Identify which cell holds the provided text, then report its (X, Y) central coordinate. 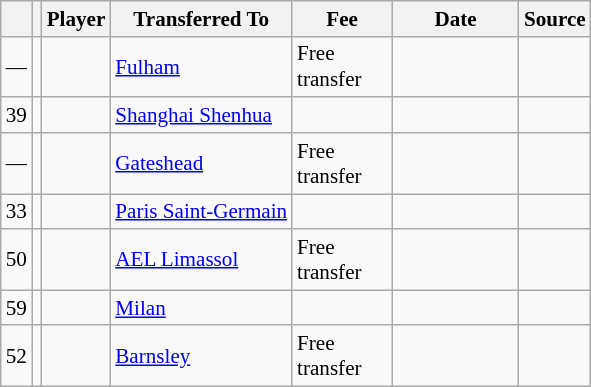
Date (456, 18)
Source (555, 18)
50 (16, 260)
AEL Limassol (201, 260)
Fulham (201, 66)
Paris Saint-Germain (201, 212)
Fee (342, 18)
Player (76, 18)
Shanghai Shenhua (201, 114)
Milan (201, 308)
Transferred To (201, 18)
Gateshead (201, 164)
Barnsley (201, 356)
52 (16, 356)
59 (16, 308)
39 (16, 114)
33 (16, 212)
